Identify which cell holds the provided text, then report its (X, Y) central coordinate. 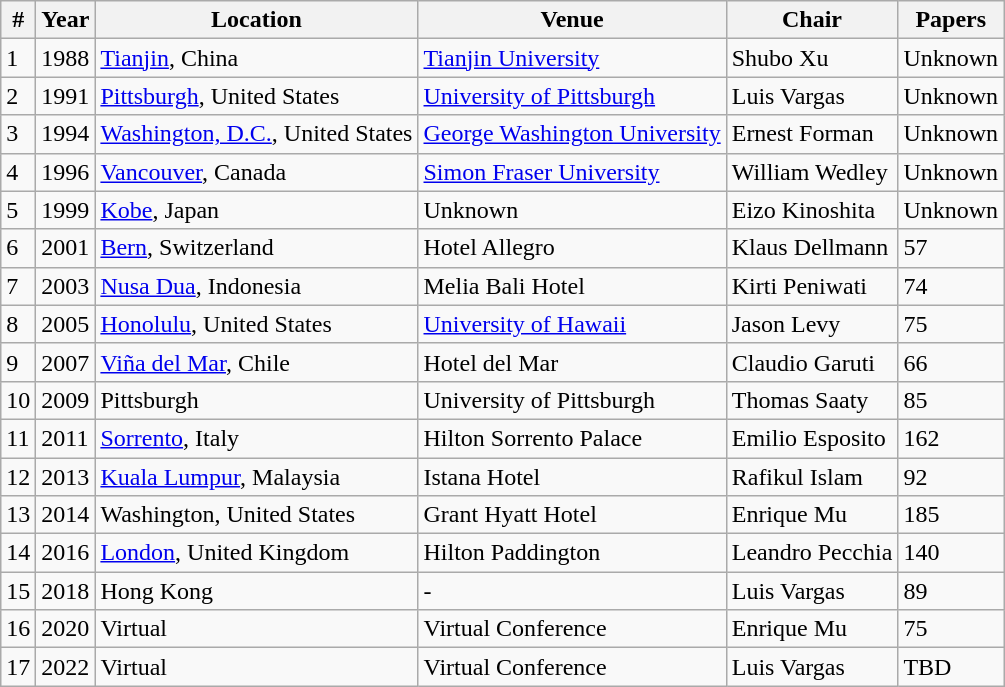
2009 (66, 400)
Kuala Lumpur, Malaysia (256, 477)
2016 (66, 553)
Melia Bali Hotel (572, 286)
Jason Levy (812, 324)
8 (18, 324)
Chair (812, 20)
William Wedley (812, 172)
- (572, 591)
140 (951, 553)
Honolulu, United States (256, 324)
2 (18, 96)
Nusa Dua, Indonesia (256, 286)
Pittsburgh, United States (256, 96)
1 (18, 58)
London, United Kingdom (256, 553)
Klaus Dellmann (812, 248)
5 (18, 210)
Hilton Paddington (572, 553)
3 (18, 134)
185 (951, 515)
Venue (572, 20)
Eizo Kinoshita (812, 210)
Washington, United States (256, 515)
Hong Kong (256, 591)
Hotel Allegro (572, 248)
Shubo Xu (812, 58)
92 (951, 477)
162 (951, 438)
4 (18, 172)
Kirti Peniwati (812, 286)
Location (256, 20)
Tianjin, China (256, 58)
13 (18, 515)
2018 (66, 591)
74 (951, 286)
17 (18, 667)
2014 (66, 515)
2020 (66, 629)
George Washington University (572, 134)
6 (18, 248)
9 (18, 362)
Hotel del Mar (572, 362)
85 (951, 400)
TBD (951, 667)
Washington, D.C., United States (256, 134)
11 (18, 438)
2001 (66, 248)
Year (66, 20)
57 (951, 248)
2005 (66, 324)
12 (18, 477)
Hilton Sorrento Palace (572, 438)
Pittsburgh (256, 400)
2013 (66, 477)
15 (18, 591)
1996 (66, 172)
7 (18, 286)
1994 (66, 134)
Istana Hotel (572, 477)
University of Hawaii (572, 324)
1991 (66, 96)
Viña del Mar, Chile (256, 362)
Tianjin University (572, 58)
10 (18, 400)
1999 (66, 210)
Vancouver, Canada (256, 172)
Simon Fraser University (572, 172)
2011 (66, 438)
Claudio Garuti (812, 362)
Ernest Forman (812, 134)
16 (18, 629)
Bern, Switzerland (256, 248)
2022 (66, 667)
Kobe, Japan (256, 210)
Sorrento, Italy (256, 438)
Emilio Esposito (812, 438)
2003 (66, 286)
2007 (66, 362)
89 (951, 591)
# (18, 20)
14 (18, 553)
Papers (951, 20)
Rafikul Islam (812, 477)
66 (951, 362)
1988 (66, 58)
Thomas Saaty (812, 400)
Leandro Pecchia (812, 553)
Grant Hyatt Hotel (572, 515)
